Extract the [x, y] coordinate from the center of the cell holding the provided text.  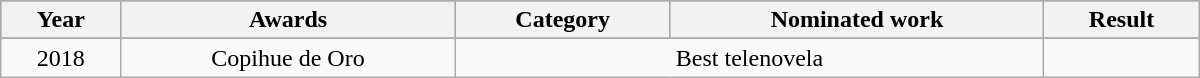
Copihue de Oro [288, 58]
Awards [288, 20]
Category [562, 20]
Nominated work [857, 20]
Year [61, 20]
Result [1122, 20]
Best telenovela [750, 58]
2018 [61, 58]
